Search for the cell housing the specified text and yield its [X, Y] center coordinate. 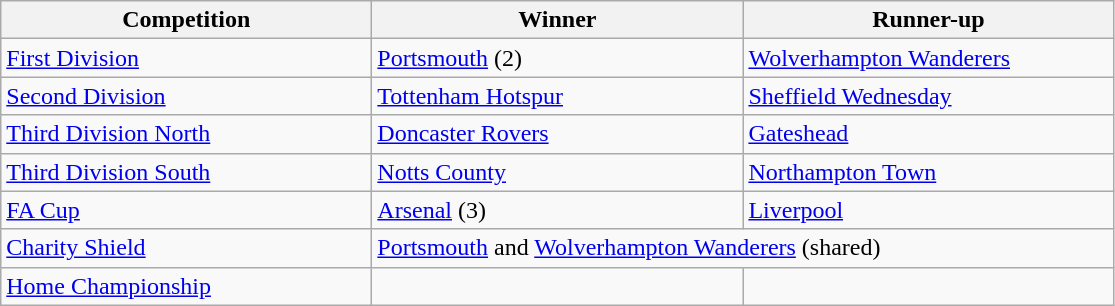
Home Championship [186, 286]
FA Cup [186, 210]
Notts County [558, 172]
First Division [186, 58]
Northampton Town [928, 172]
Third Division South [186, 172]
Charity Shield [186, 248]
Arsenal (3) [558, 210]
Liverpool [928, 210]
Gateshead [928, 134]
Runner-up [928, 20]
Wolverhampton Wanderers [928, 58]
Portsmouth (2) [558, 58]
Third Division North [186, 134]
Competition [186, 20]
Portsmouth and Wolverhampton Wanderers (shared) [743, 248]
Doncaster Rovers [558, 134]
Second Division [186, 96]
Tottenham Hotspur [558, 96]
Sheffield Wednesday [928, 96]
Winner [558, 20]
